Extract the (x, y) coordinate from the center of the cell holding the provided text.  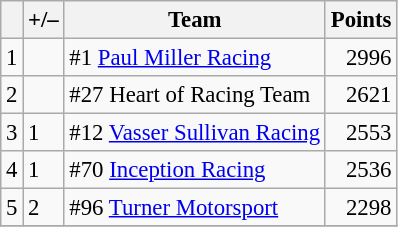
#1 Paul Miller Racing (194, 58)
4 (12, 170)
#70 Inception Racing (194, 170)
Team (194, 20)
5 (12, 208)
#96 Turner Motorsport (194, 208)
Points (360, 20)
2536 (360, 170)
3 (12, 133)
#27 Heart of Racing Team (194, 95)
2996 (360, 58)
2553 (360, 133)
#12 Vasser Sullivan Racing (194, 133)
2621 (360, 95)
2298 (360, 208)
+/– (44, 20)
